Find where the given text appears and provide that cell's center as [x, y] coordinate. 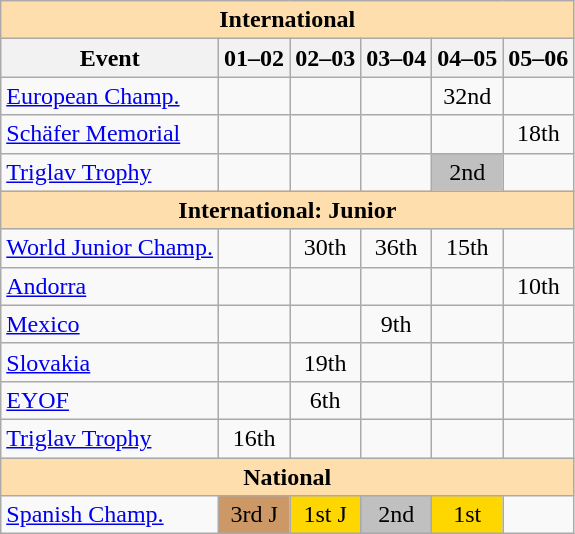
1st [468, 515]
EYOF [110, 400]
16th [254, 438]
1st J [326, 515]
03–04 [396, 58]
Mexico [110, 324]
9th [396, 324]
6th [326, 400]
01–02 [254, 58]
Spanish Champ. [110, 515]
Schäfer Memorial [110, 134]
05–06 [538, 58]
Event [110, 58]
32nd [468, 96]
National [288, 477]
15th [468, 248]
36th [396, 248]
19th [326, 362]
International [288, 20]
3rd J [254, 515]
European Champ. [110, 96]
30th [326, 248]
Andorra [110, 286]
World Junior Champ. [110, 248]
18th [538, 134]
02–03 [326, 58]
04–05 [468, 58]
Slovakia [110, 362]
10th [538, 286]
International: Junior [288, 210]
